Search for the cell housing the specified text and yield its (X, Y) center coordinate. 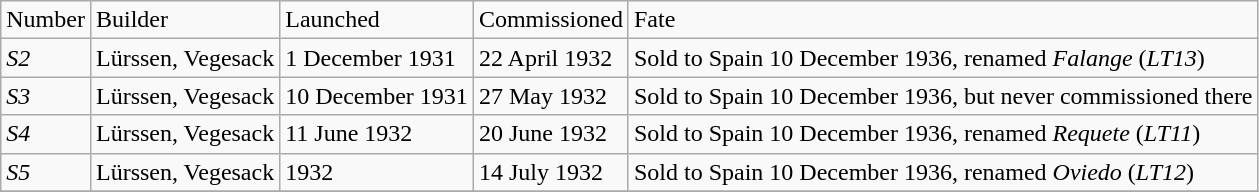
S2 (46, 58)
11 June 1932 (377, 134)
S4 (46, 134)
Sold to Spain 10 December 1936, renamed Oviedo (LT12) (943, 172)
Sold to Spain 10 December 1936, but never commissioned there (943, 96)
Sold to Spain 10 December 1936, renamed Falange (LT13) (943, 58)
S3 (46, 96)
10 December 1931 (377, 96)
20 June 1932 (550, 134)
S5 (46, 172)
Fate (943, 20)
Number (46, 20)
27 May 1932 (550, 96)
Commissioned (550, 20)
22 April 1932 (550, 58)
1932 (377, 172)
Launched (377, 20)
Sold to Spain 10 December 1936, renamed Requete (LT11) (943, 134)
1 December 1931 (377, 58)
14 July 1932 (550, 172)
Builder (184, 20)
